Locate the cell with the specified text and output its [x, y] center coordinate. 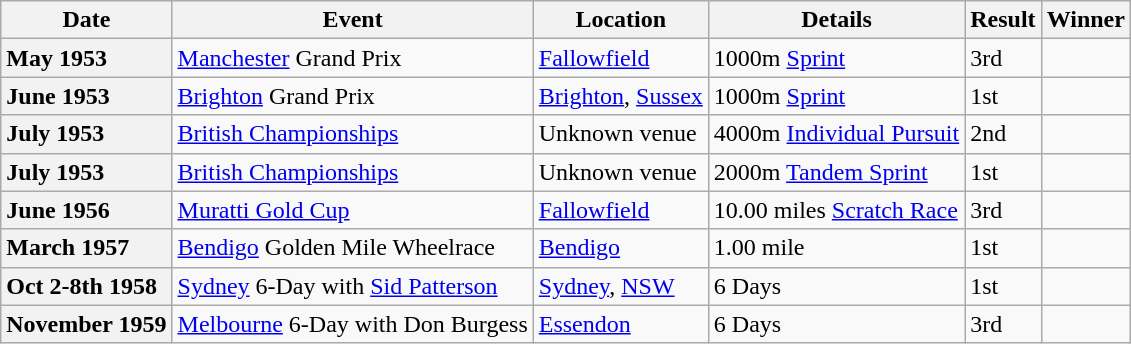
1.00 mile [836, 248]
Manchester Grand Prix [352, 58]
Details [836, 20]
Winner [1086, 20]
2000m Tandem Sprint [836, 172]
2nd [1003, 134]
Location [620, 20]
Melbourne 6-Day with Don Burgess [352, 324]
Brighton, Sussex [620, 96]
Sydney 6-Day with Sid Patterson [352, 286]
Brighton Grand Prix [352, 96]
Result [1003, 20]
Oct 2-8th 1958 [86, 286]
Event [352, 20]
Muratti Gold Cup [352, 210]
November 1959 [86, 324]
June 1953 [86, 96]
Date [86, 20]
4000m Individual Pursuit [836, 134]
June 1956 [86, 210]
10.00 miles Scratch Race [836, 210]
May 1953 [86, 58]
Essendon [620, 324]
Bendigo Golden Mile Wheelrace [352, 248]
Bendigo [620, 248]
Sydney, NSW [620, 286]
March 1957 [86, 248]
